Provide the [X, Y] coordinate of the cell's center where the given text is located.  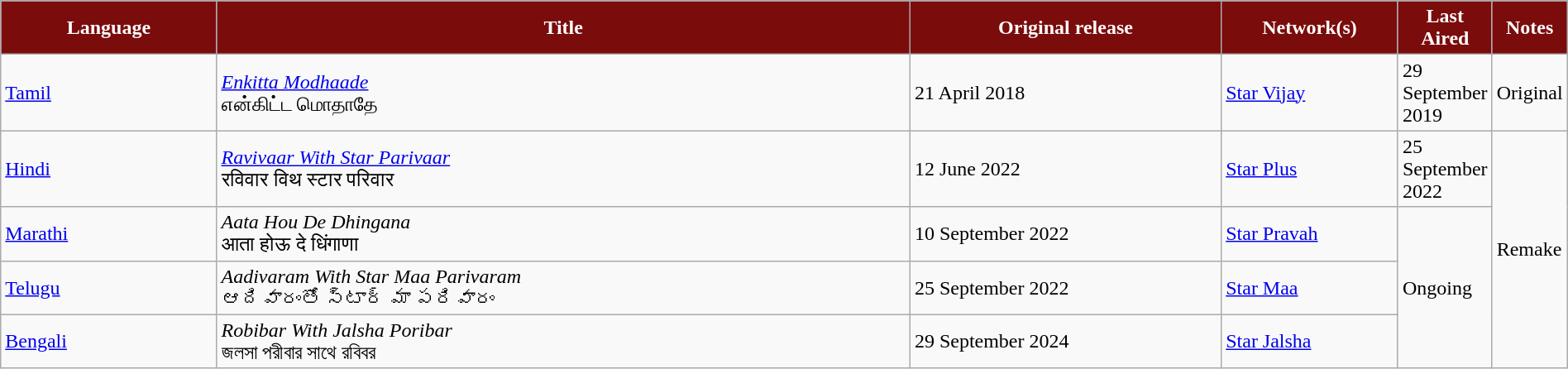
Language [109, 28]
Original release [1065, 28]
Notes [1530, 28]
Star Pravah [1310, 233]
21 April 2018 [1065, 93]
Enkitta Modhaade என்கிட்ட மொதாதே [563, 93]
Star Vijay [1310, 93]
12 June 2022 [1065, 169]
Star Plus [1310, 169]
Remake [1530, 250]
29 September 2024 [1065, 341]
Ongoing [1445, 288]
Tamil [109, 93]
29 September 2019 [1445, 93]
Bengali [109, 341]
Robibar With Jalsha Poribar জলসা পরীবার সাথে রবিবর [563, 341]
Aadivaram With Star Maa Parivaram ఆదివారంతో స్టార్ మా పరివారం [563, 288]
Telugu [109, 288]
Ravivaar With Star Parivaar रविवार विथ स्टार परिवार [563, 169]
Last Aired [1445, 28]
Star Jalsha [1310, 341]
Star Maa [1310, 288]
Marathi [109, 233]
Network(s) [1310, 28]
Title [563, 28]
Original [1530, 93]
Aata Hou De Dhingana आता होऊ दे धिंगाणा [563, 233]
10 September 2022 [1065, 233]
Hindi [109, 169]
